Pinpoint the cell where the given text exists, returning its (X, Y) midpoint coordinate. 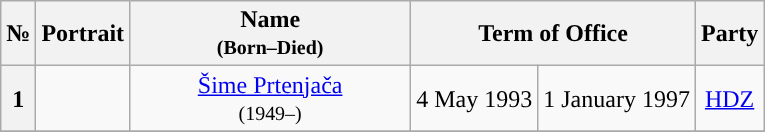
4 May 1993 (474, 98)
Term of Office (554, 34)
Name(Born–Died) (270, 34)
1 January 1997 (617, 98)
Šime Prtenjača(1949–) (270, 98)
Portrait (83, 34)
№ (18, 34)
Party (729, 34)
HDZ (729, 98)
1 (18, 98)
